Pinpoint the cell where the given text exists, returning its [x, y] midpoint coordinate. 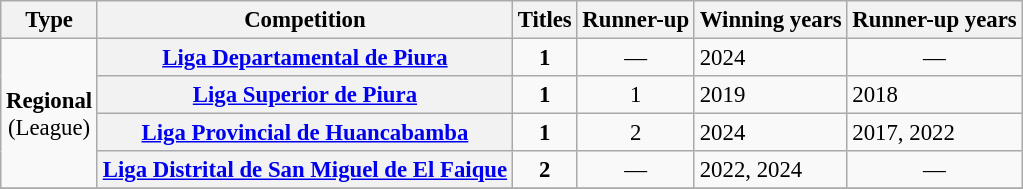
Liga Provincial de Huancabamba [304, 133]
2022, 2024 [770, 170]
Titles [544, 20]
2017, 2022 [934, 133]
Type [50, 20]
Liga Distrital de San Miguel de El Faique [304, 170]
Liga Superior de Piura [304, 95]
Regional(League) [50, 114]
Competition [304, 20]
Runner-up years [934, 20]
Winning years [770, 20]
2019 [770, 95]
2018 [934, 95]
Liga Departamental de Piura [304, 58]
Runner-up [636, 20]
